Scan for the cell matching the given text and deliver its (X, Y) coordinate at center. 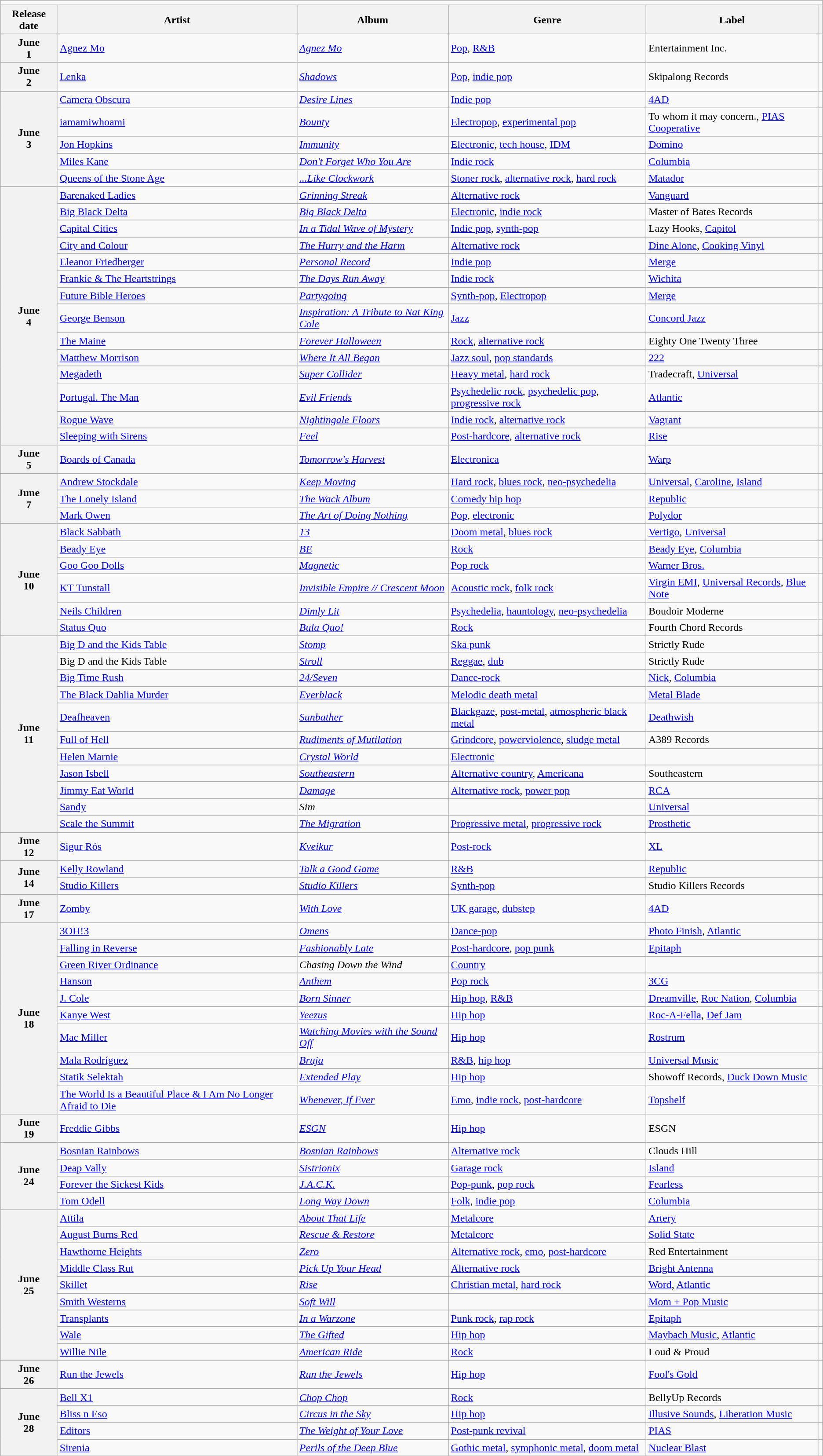
In a Warzone (373, 1318)
Tomorrow's Harvest (373, 459)
Nightingale Floors (373, 420)
Release date (29, 19)
Synth-pop, Electropop (547, 296)
Country (547, 965)
Roc-A-Fella, Def Jam (732, 1015)
The Black Dahlia Murder (177, 695)
Bounty (373, 122)
Sim (373, 807)
Status Quo (177, 628)
Rostrum (732, 1037)
Inspiration: A Tribute to Nat King Cole (373, 318)
UK garage, dubstep (547, 909)
Big Time Rush (177, 678)
iamamiwhoami (177, 122)
Genre (547, 19)
Red Entertainment (732, 1251)
Capital Cities (177, 228)
Jason Isbell (177, 773)
Freddie Gibbs (177, 1128)
Psychedelic rock, psychedelic pop, progressive rock (547, 397)
Beady Eye, Columbia (732, 549)
Don't Forget Who You Are (373, 161)
Dance-pop (547, 931)
J.A.C.K. (373, 1185)
To whom it may concern., PIAS Cooperative (732, 122)
Indie pop, synth-pop (547, 228)
Post-hardcore, alternative rock (547, 436)
Punk rock, rap rock (547, 1318)
With Love (373, 909)
Loud & Proud (732, 1352)
XL (732, 846)
Lazy Hooks, Capitol (732, 228)
Soft Will (373, 1302)
Artist (177, 19)
Jimmy Eat World (177, 790)
Universal (732, 807)
Heavy metal, hard rock (547, 374)
Portugal. The Man (177, 397)
Bright Antenna (732, 1268)
Album (373, 19)
Illusive Sounds, Liberation Music (732, 1414)
Personal Record (373, 262)
June18 (29, 1019)
3CG (732, 981)
Statik Selektah (177, 1077)
Sandy (177, 807)
Showoff Records, Duck Down Music (732, 1077)
Green River Ordinance (177, 965)
Evil Friends (373, 397)
Everblack (373, 695)
Smith Westerns (177, 1302)
Hard rock, blues rock, neo-psychedelia (547, 482)
Mala Rodríguez (177, 1060)
Willie Nile (177, 1352)
Rogue Wave (177, 420)
Mark Owen (177, 515)
Pop-punk, pop rock (547, 1185)
Crystal World (373, 757)
Kelly Rowland (177, 869)
Andrew Stockdale (177, 482)
Grinning Streak (373, 195)
Psychedelia, hauntology, neo-psychedelia (547, 611)
Skillet (177, 1285)
13 (373, 532)
The Days Run Away (373, 279)
In a Tidal Wave of Mystery (373, 228)
Polydor (732, 515)
Reggae, dub (547, 661)
Clouds Hill (732, 1151)
Deap Vally (177, 1168)
June25 (29, 1285)
Boudoir Moderne (732, 611)
Pick Up Your Head (373, 1268)
June11 (29, 734)
The Migration (373, 823)
...Like Clockwork (373, 178)
Zomby (177, 909)
Post-hardcore, pop punk (547, 948)
Artery (732, 1218)
June28 (29, 1422)
Comedy hip hop (547, 498)
Deafheaven (177, 717)
Immunity (373, 145)
Tradecraft, Universal (732, 374)
Post-punk revival (547, 1430)
Yeezus (373, 1015)
24/Seven (373, 678)
June26 (29, 1374)
Neils Children (177, 611)
The Lonely Island (177, 498)
Fearless (732, 1185)
Dreamville, Roc Nation, Columbia (732, 998)
Warp (732, 459)
Electropop, experimental pop (547, 122)
Photo Finish, Atlantic (732, 931)
R&B, hip hop (547, 1060)
Fashionably Late (373, 948)
The Art of Doing Nothing (373, 515)
Acoustic rock, folk rock (547, 589)
Born Sinner (373, 998)
June1 (29, 48)
Where It All Began (373, 358)
Whenever, If Ever (373, 1100)
Master of Bates Records (732, 212)
BellyUp Records (732, 1397)
Jazz soul, pop standards (547, 358)
Concord Jazz (732, 318)
Electronica (547, 459)
Blackgaze, post-metal, atmospheric black metal (547, 717)
Vagrant (732, 420)
Word, Atlantic (732, 1285)
Vertigo, Universal (732, 532)
June7 (29, 498)
Matthew Morrison (177, 358)
Hawthorne Heights (177, 1251)
Invisible Empire // Crescent Moon (373, 589)
Zero (373, 1251)
Island (732, 1168)
Nuclear Blast (732, 1448)
Stoner rock, alternative rock, hard rock (547, 178)
Metal Blade (732, 695)
Lenka (177, 77)
Rock, alternative rock (547, 341)
3OH!3 (177, 931)
Folk, indie pop (547, 1201)
Stroll (373, 661)
Frankie & The Heartstrings (177, 279)
June19 (29, 1128)
Miles Kane (177, 161)
August Burns Red (177, 1235)
June12 (29, 846)
Long Way Down (373, 1201)
Forever the Sickest Kids (177, 1185)
Sigur Rós (177, 846)
Transplants (177, 1318)
Maybach Music, Atlantic (732, 1335)
Camera Obscura (177, 99)
Post-rock (547, 846)
Kanye West (177, 1015)
Stomp (373, 644)
Dine Alone, Cooking Vinyl (732, 245)
The World Is a Beautiful Place & I Am No Longer Afraid to Die (177, 1100)
Christian metal, hard rock (547, 1285)
Skipalong Records (732, 77)
Wale (177, 1335)
Hanson (177, 981)
Doom metal, blues rock (547, 532)
Sirenia (177, 1448)
Beady Eye (177, 549)
Electronic (547, 757)
June3 (29, 139)
Megadeth (177, 374)
Pop, electronic (547, 515)
KT Tunstall (177, 589)
Middle Class Rut (177, 1268)
R&B (547, 869)
Queens of the Stone Age (177, 178)
Mac Miller (177, 1037)
Future Bible Heroes (177, 296)
Keep Moving (373, 482)
Perils of the Deep Blue (373, 1448)
RCA (732, 790)
June10 (29, 580)
Gothic metal, symphonic metal, doom metal (547, 1448)
June24 (29, 1176)
Boards of Canada (177, 459)
Omens (373, 931)
Goo Goo Dolls (177, 566)
Alternative country, Americana (547, 773)
Sunbather (373, 717)
Eleanor Friedberger (177, 262)
Bula Quo! (373, 628)
Forever Halloween (373, 341)
Fourth Chord Records (732, 628)
Dance-rock (547, 678)
Sleeping with Sirens (177, 436)
PIAS (732, 1430)
Desire Lines (373, 99)
Hip hop, R&B (547, 998)
June2 (29, 77)
Entertainment Inc. (732, 48)
Feel (373, 436)
Rescue & Restore (373, 1235)
The Weight of Your Love (373, 1430)
Partygoing (373, 296)
Dimly Lit (373, 611)
Indie rock, alternative rock (547, 420)
Warner Bros. (732, 566)
Bell X1 (177, 1397)
Fool's Gold (732, 1374)
Vanguard (732, 195)
June5 (29, 459)
Nick, Columbia (732, 678)
Ska punk (547, 644)
June17 (29, 909)
Talk a Good Game (373, 869)
Synth-pop (547, 886)
Universal Music (732, 1060)
City and Colour (177, 245)
Alternative rock, power pop (547, 790)
Chasing Down the Wind (373, 965)
Helen Marnie (177, 757)
The Wack Album (373, 498)
Prosthetic (732, 823)
Studio Killers Records (732, 886)
Tom Odell (177, 1201)
Shadows (373, 77)
Universal, Caroline, Island (732, 482)
Anthem (373, 981)
Deathwish (732, 717)
Black Sabbath (177, 532)
Sistrionix (373, 1168)
Emo, indie rock, post-hardcore (547, 1100)
Pop, indie pop (547, 77)
J. Cole (177, 998)
Extended Play (373, 1077)
June4 (29, 316)
Electronic, indie rock (547, 212)
The Gifted (373, 1335)
Chop Chop (373, 1397)
Label (732, 19)
Melodic death metal (547, 695)
Eighty One Twenty Three (732, 341)
June14 (29, 878)
About That Life (373, 1218)
The Hurry and the Harm (373, 245)
Attila (177, 1218)
Jon Hopkins (177, 145)
Scale the Summit (177, 823)
Progressive metal, progressive rock (547, 823)
Damage (373, 790)
Magnetic (373, 566)
Full of Hell (177, 740)
Bliss n Eso (177, 1414)
Barenaked Ladies (177, 195)
Virgin EMI, Universal Records, Blue Note (732, 589)
American Ride (373, 1352)
Jazz (547, 318)
Kveikur (373, 846)
Wichita (732, 279)
Grindcore, powerviolence, sludge metal (547, 740)
Editors (177, 1430)
The Maine (177, 341)
Bruja (373, 1060)
Electronic, tech house, IDM (547, 145)
Watching Movies with the Sound Off (373, 1037)
BE (373, 549)
222 (732, 358)
Solid State (732, 1235)
Topshelf (732, 1100)
Garage rock (547, 1168)
Pop, R&B (547, 48)
A389 Records (732, 740)
George Benson (177, 318)
Super Collider (373, 374)
Alternative rock, emo, post-hardcore (547, 1251)
Circus in the Sky (373, 1414)
Rudiments of Mutilation (373, 740)
Atlantic (732, 397)
Mom + Pop Music (732, 1302)
Domino (732, 145)
Falling in Reverse (177, 948)
Matador (732, 178)
